Locate the cell with the specified text and output its [X, Y] center coordinate. 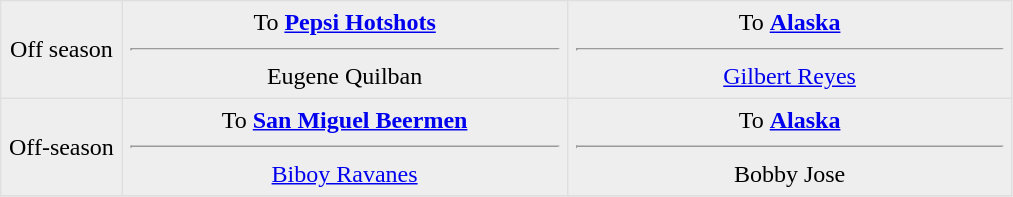
To San Miguel BeermenBiboy Ravanes [344, 147]
To AlaskaGilbert Reyes [790, 50]
To AlaskaBobby Jose [790, 147]
Off-season [62, 147]
To Pepsi HotshotsEugene Quilban [344, 50]
Off season [62, 50]
